Determine the (x, y) coordinate at the center of the cell enclosing the given text.  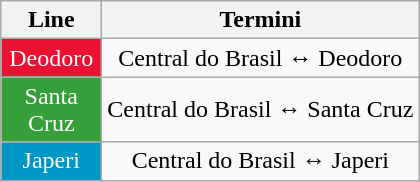
Santa Cruz (52, 110)
Japeri (52, 161)
Central do Brasil ↔ Santa Cruz (260, 110)
Line (52, 20)
Termini (260, 20)
Deodoro (52, 58)
Central do Brasil ↔ Deodoro (260, 58)
Central do Brasil ↔ Japeri (260, 161)
